Return (x, y) of the center of cell containing provided text 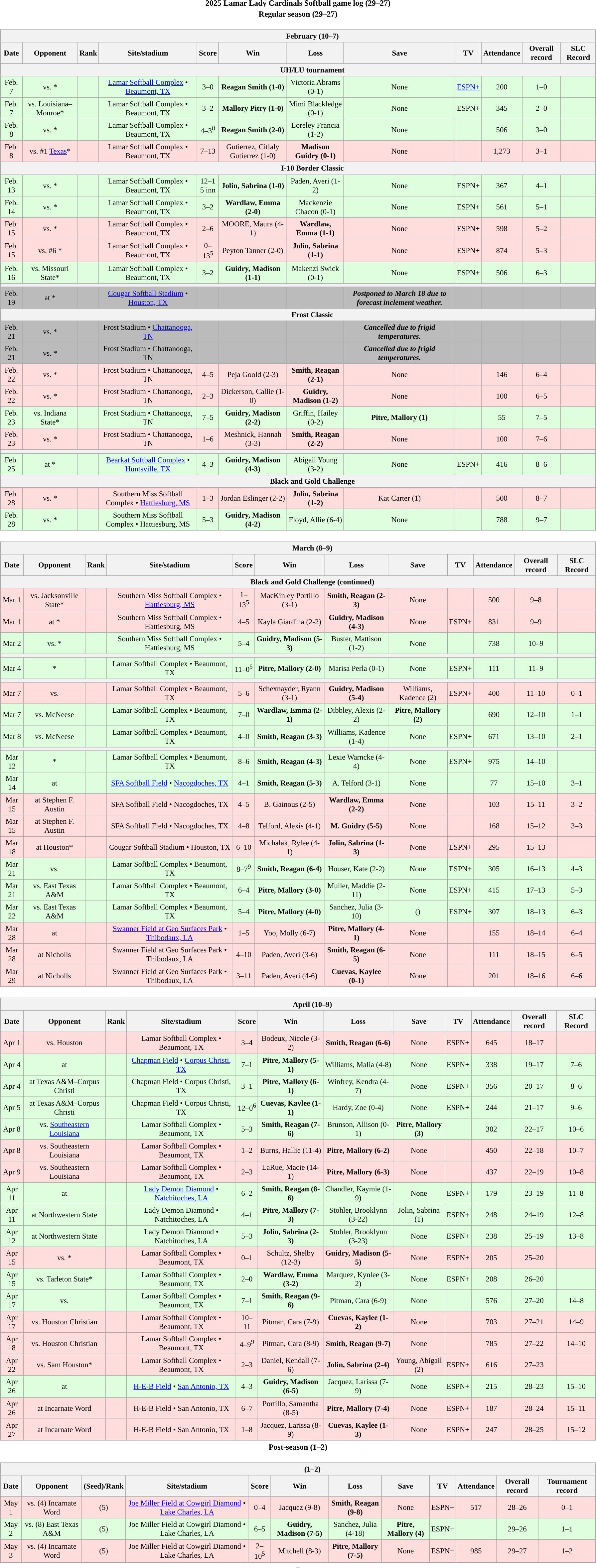
Jolin, Sabrina (1-2) (315, 498)
Jolin, Sabrina (1-1) (315, 251)
2–105 (259, 1551)
13–8 (576, 1236)
1–135 (243, 600)
Smith, Reagan (4-3) (289, 761)
6–7 (247, 1408)
416 (502, 464)
I-10 Border Classic (298, 168)
10–6 (576, 1129)
18–15 (536, 955)
Pitre, Mallory (6-3) (358, 1171)
18–14 (536, 933)
4–99 (247, 1344)
Buster, Mattison (1-2) (356, 644)
703 (492, 1322)
Pitre, Mallory (3) (419, 1129)
Paden, Averi (3-6) (289, 955)
55 (502, 418)
Smith, Reagan (5-3) (289, 783)
28–25 (534, 1429)
LaRue, Macie (14-1) (291, 1171)
9–9 (536, 622)
Mitchell (8-3) (299, 1551)
vs. Sam Houston* (65, 1365)
307 (494, 911)
8–7 (541, 498)
() (418, 911)
738 (494, 644)
205 (492, 1258)
Dibbley, Alexis (2-2) (356, 715)
Pitre, Mallory (1) (400, 418)
Jordan Eslinger (2-2) (253, 498)
0–4 (259, 1507)
Apr 1 (12, 1043)
vs. Houston (65, 1043)
Guidry, Madison (5-5) (358, 1258)
22–17 (534, 1129)
29–27 (517, 1551)
367 (502, 185)
6–10 (243, 847)
338 (492, 1064)
Pitre, Mallory (4) (406, 1528)
9–7 (541, 519)
2–1 (577, 736)
26–20 (534, 1279)
May 1 (11, 1507)
vs. (8) East Texas A&M (52, 1528)
Smith, Reagan (9-6) (291, 1300)
24–19 (534, 1215)
3–3 (577, 826)
Pitre, Mallory (6-2) (358, 1150)
Frost Classic (298, 315)
28–26 (517, 1507)
3–11 (243, 976)
Marquez, Kynlee (3-2) (358, 1279)
Dickerson, Callie (1-0) (253, 396)
200 (502, 87)
Guidry, Madison (1-1) (253, 273)
20–17 (534, 1086)
11–8 (576, 1193)
Abigail Young (3-2) (315, 464)
6–2 (247, 1193)
vs. #6 * (50, 251)
29–26 (517, 1528)
Mimi Blackledge (0-1) (315, 108)
Stohler, Brooklynn (3-23) (358, 1236)
576 (492, 1300)
Guidry, Madison (1-2) (315, 396)
Mar 18 (12, 847)
Houser, Kate (2-2) (356, 869)
Williams, Kadence (1-4) (356, 736)
22–19 (534, 1171)
Pitre, Mallory (6-1) (291, 1086)
10–11 (247, 1322)
305 (494, 869)
400 (494, 693)
690 (494, 715)
UH/LU tournament (298, 70)
187 (492, 1408)
1–5 (243, 933)
18–16 (536, 976)
Mar 12 (12, 761)
MacKinley Portillo (3-1) (289, 600)
671 (494, 736)
18–13 (536, 911)
(1–2) (298, 1469)
Pitre, Mallory (2-0) (289, 668)
1–8 (247, 1429)
Griffin, Hailey (0-2) (315, 418)
215 (492, 1386)
Apr 18 (12, 1344)
Feb. 19 (11, 298)
May 3 (11, 1551)
Burns, Hallie (11-4) (291, 1150)
Schultz, Shelby (12-3) (291, 1258)
5–1 (541, 207)
10–9 (536, 644)
Mar 4 (12, 668)
Smith, Reagan (3-3) (289, 736)
28–24 (534, 1408)
21–17 (534, 1108)
785 (492, 1344)
Wardlaw, Emma (2-1) (289, 715)
March (8–9) (298, 548)
Bodeux, Nicole (3-2) (291, 1043)
247 (492, 1429)
Pitre, Mallory (4-1) (356, 933)
Yoo, Molly (6-7) (289, 933)
12–8 (576, 1215)
5–6 (243, 693)
Cuevas, Kaylee (1-1) (291, 1108)
Apr 9 (12, 1171)
Cuevas, Kaylee (1-2) (358, 1322)
17–13 (536, 890)
985 (476, 1551)
Hardy, Zoe (0-4) (358, 1108)
12–10 (536, 715)
9–6 (576, 1108)
Victoria Abrams (0-1) (315, 87)
25–20 (534, 1258)
5–2 (541, 228)
Apr 27 (12, 1429)
Meshnick, Hannah (3-3) (253, 439)
Jolin, Sabrina (2-3) (291, 1236)
Sanchez, Julia (3-10) (356, 911)
Paden, Averi (1-2) (315, 185)
1–0 (541, 87)
179 (492, 1193)
vs. Louisiana–Monroe* (50, 108)
Feb. 13 (11, 185)
Mar 29 (12, 976)
Bearkat Softball Complex • Huntsville, TX (148, 464)
831 (494, 622)
155 (494, 933)
Wardlaw, Emma (1-1) (315, 228)
302 (492, 1129)
vs. #1 Texas* (50, 152)
Feb. 25 (11, 464)
415 (494, 890)
6–6 (577, 976)
Young, Abigail (2) (419, 1365)
Mar 14 (12, 783)
Guidry, Madison (6-5) (291, 1386)
616 (492, 1365)
Smith, Reagan (2-2) (315, 439)
Muller, Maddie (2-11) (356, 890)
Guidry, Madison (4-2) (253, 519)
14–8 (576, 1300)
27–22 (534, 1344)
28–23 (534, 1386)
Williams, Malia (4-8) (358, 1064)
4–38 (208, 130)
27–23 (534, 1365)
MOORE, Maura (4-1) (253, 228)
11–05 (243, 668)
450 (492, 1150)
25–19 (534, 1236)
645 (492, 1043)
vs. Tarleton State* (65, 1279)
Reagan Smith (1-0) (253, 87)
295 (494, 847)
8–79 (243, 869)
12–06 (247, 1108)
vs. Jacksonville State* (55, 600)
Pitman, Cara (7-9) (291, 1322)
168 (494, 826)
201 (494, 976)
Mar 22 (12, 911)
Guidry, Madison (5-3) (289, 644)
Cuevas, Kaylee (1-3) (358, 1429)
4–0 (243, 736)
Telford, Alexis (4-1) (289, 826)
Apr 12 (12, 1236)
Smith, Reagan (6-6) (358, 1043)
Makenzi Swick (0-1) (315, 273)
788 (502, 519)
Guidry, Madison (5-4) (356, 693)
M. Guidry (5-5) (356, 826)
Black and Gold Challenge (298, 481)
Guidry, Madison (7-5) (299, 1528)
Pitre, Mallory (7-3) (291, 1215)
146 (502, 375)
vs. Indiana State* (50, 418)
16–13 (536, 869)
Smith, Reagan (6-5) (356, 955)
February (10–7) (298, 36)
11–9 (536, 668)
14–9 (576, 1322)
9–8 (536, 600)
10–8 (576, 1171)
Jolin, Sabrina (1-3) (356, 847)
Pitre, Mallory (2) (418, 715)
vs. Missouri State* (50, 273)
Pitman, Cara (8-9) (291, 1344)
Feb. 16 (11, 273)
15–13 (536, 847)
(Seed)/Rank (104, 1486)
Feb. 14 (11, 207)
Pitre, Mallory (7-5) (355, 1551)
Peyton Tanner (2-0) (253, 251)
Pitre, Mallory (3-0) (289, 890)
Kayla Giardina (2-2) (289, 622)
10–7 (576, 1150)
Pitre, Mallory (5-1) (291, 1064)
Black and Gold Challenge (continued) (298, 582)
Postponed to March 18 due to forecast inclement weather. (400, 298)
345 (502, 108)
0–135 (208, 251)
Tournament record (567, 1486)
Smith, Reagan (6-4) (289, 869)
27–20 (534, 1300)
Wardlaw, Emma (2-0) (253, 207)
Jacquez, Larissa (8-9) (291, 1429)
Mackenzie Chacon (0-1) (315, 207)
Smith, Reagan (2-1) (315, 375)
11–10 (536, 693)
Stohler, Brooklynn (3-22) (358, 1215)
May 2 (11, 1528)
437 (492, 1171)
Portillo, Samantha (8-5) (291, 1408)
Mar 8 (12, 736)
1,273 (502, 152)
356 (492, 1086)
4–10 (243, 955)
Reagan Smith (2-0) (253, 130)
Michalak, Rylee (4-1) (289, 847)
Marisa Perla (0-1) (356, 668)
4–8 (243, 826)
Smith, Reagan (7-6) (291, 1129)
Pitre, Mallory (7-4) (358, 1408)
Wardlaw, Emma (3-2) (291, 1279)
Cuevas, Kaylee (0-1) (356, 976)
Jolin, Sabrina (2-4) (358, 1365)
1–3 (208, 498)
77 (494, 783)
Jolin, Sabrina (1-0) (253, 185)
Apr 22 (12, 1365)
A. Telford (3-1) (356, 783)
517 (476, 1507)
Mar 2 (12, 644)
Brunson, Allison (0-1) (358, 1129)
B. Gainous (2-5) (289, 804)
Chandler, Kaymie (1-9) (358, 1193)
18–17 (534, 1043)
Lexie Warncke (4-4) (356, 761)
1–6 (208, 439)
at Houston* (55, 847)
Smith, Reagan (9-8) (355, 1507)
598 (502, 228)
7–13 (208, 152)
27–21 (534, 1322)
103 (494, 804)
Jolin, Sabrina (1) (419, 1215)
Smith, Reagan (9-7) (358, 1344)
Floyd, Allie (6-4) (315, 519)
Wardlaw, Emma (2-2) (356, 804)
Jacquez, Larissa (7-9) (358, 1386)
3–4 (247, 1043)
19–17 (534, 1064)
23–19 (534, 1193)
Sanchez, Julia (4-18) (355, 1528)
Mallory Pitry (1-0) (253, 108)
Pitre, Mallory (4-0) (289, 911)
Peja Goold (2-3) (253, 375)
7–0 (243, 715)
22–18 (534, 1150)
Smith, Reagan (2-3) (356, 600)
13–10 (536, 736)
Williams, Kadence (2) (418, 693)
12–15 inn (208, 185)
Loreley Francia (1-2) (315, 130)
Madison Guidry (0-1) (315, 152)
Guidry, Madison (2-2) (253, 418)
Schexnayder, Ryann (3-1) (289, 693)
2–6 (208, 228)
238 (492, 1236)
208 (492, 1279)
Apr 5 (12, 1108)
Smith, Reagan (8-6) (291, 1193)
244 (492, 1108)
Pitman, Cara (6-9) (358, 1300)
Kat Carter (1) (400, 498)
Daniel, Kendall (7-6) (291, 1365)
Paden, Averi (4-6) (289, 976)
248 (492, 1215)
Jacquez (9-8) (299, 1507)
Gutierrez, Citlaly Gutierrez (1-0) (253, 152)
874 (502, 251)
975 (494, 761)
561 (502, 207)
April (10–9) (298, 1005)
Winfrey, Kendra (4-7) (358, 1086)
